Identify which cell holds the provided text, then report its (x, y) central coordinate. 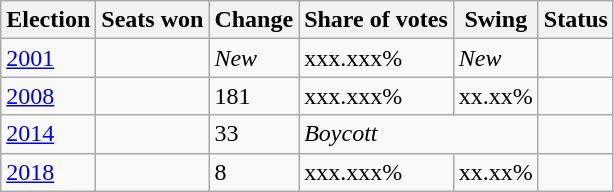
Share of votes (376, 20)
Swing (496, 20)
33 (254, 134)
8 (254, 172)
2014 (48, 134)
181 (254, 96)
Seats won (152, 20)
Status (576, 20)
2008 (48, 96)
Election (48, 20)
2001 (48, 58)
Change (254, 20)
Boycott (419, 134)
2018 (48, 172)
